Scan for the cell matching the given text and deliver its (x, y) coordinate at center. 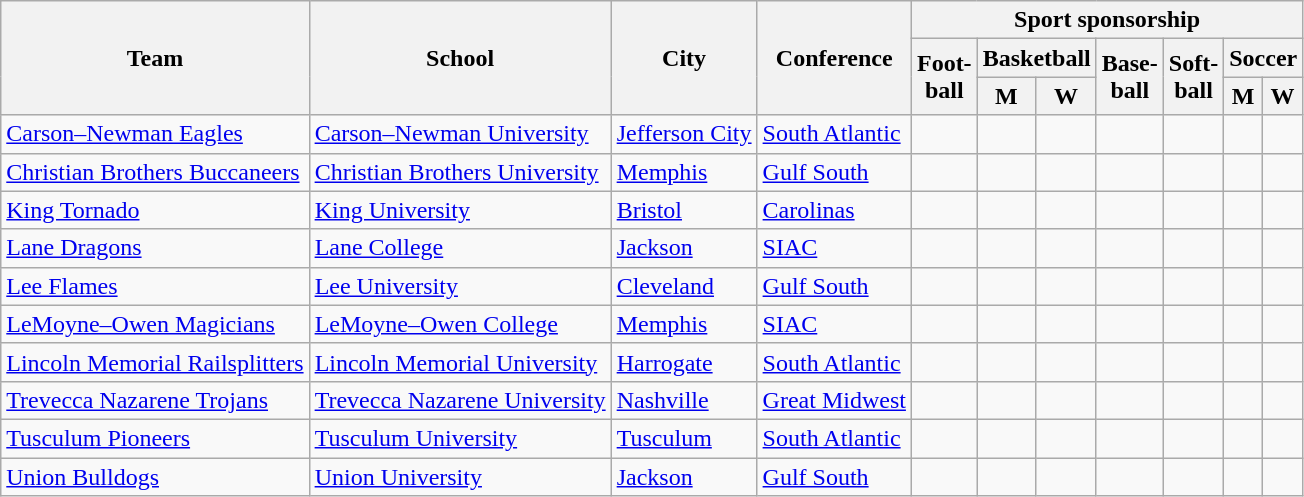
Basketball (1036, 58)
King Tornado (155, 210)
Great Midwest (834, 400)
LeMoyne–Owen Magicians (155, 324)
Trevecca Nazarene University (460, 400)
Lee Flames (155, 286)
Tusculum University (460, 438)
Carson–Newman Eagles (155, 134)
Conference (834, 58)
Team (155, 58)
Union University (460, 477)
Harrogate (684, 362)
Lincoln Memorial Railsplitters (155, 362)
Tusculum (684, 438)
Carolinas (834, 210)
Foot-ball (944, 77)
Base-ball (1130, 77)
Lee University (460, 286)
Union Bulldogs (155, 477)
LeMoyne–Owen College (460, 324)
Tusculum Pioneers (155, 438)
Lane Dragons (155, 248)
Lincoln Memorial University (460, 362)
Lane College (460, 248)
Christian Brothers Buccaneers (155, 172)
Jefferson City (684, 134)
Trevecca Nazarene Trojans (155, 400)
Carson–Newman University (460, 134)
City (684, 58)
Cleveland (684, 286)
Sport sponsorship (1106, 20)
Christian Brothers University (460, 172)
School (460, 58)
King University (460, 210)
Soft-ball (1193, 77)
Bristol (684, 210)
Soccer (1264, 58)
Nashville (684, 400)
